Capture the cell that displays the provided text and extract its (X, Y) central coordinate. 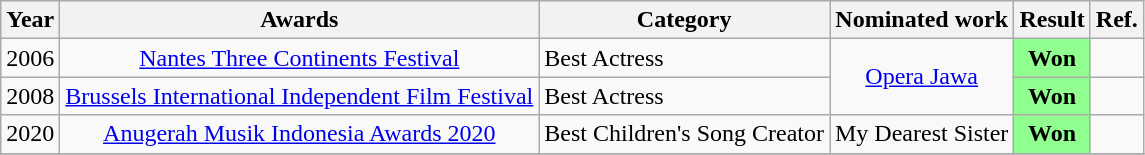
2020 (30, 134)
Awards (300, 20)
Opera Jawa (922, 77)
My Dearest Sister (922, 134)
Nominated work (922, 20)
2008 (30, 96)
Anugerah Musik Indonesia Awards 2020 (300, 134)
Year (30, 20)
Nantes Three Continents Festival (300, 58)
Category (684, 20)
Result (1052, 20)
Ref. (1116, 20)
Brussels International Independent Film Festival (300, 96)
2006 (30, 58)
Best Children's Song Creator (684, 134)
